Output the [X, Y] coordinate of the center of the cell containing the given text.  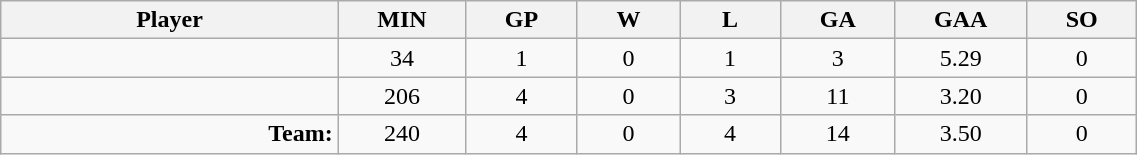
SO [1081, 20]
14 [838, 134]
GA [838, 20]
206 [402, 96]
5.29 [961, 58]
240 [402, 134]
11 [838, 96]
GAA [961, 20]
MIN [402, 20]
GP [522, 20]
34 [402, 58]
Team: [170, 134]
Player [170, 20]
W [628, 20]
3.50 [961, 134]
3.20 [961, 96]
L [730, 20]
